Extract the [X, Y] coordinate from the center of the cell holding the provided text.  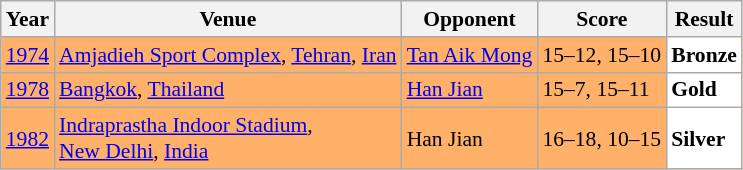
Year [28, 19]
Amjadieh Sport Complex, Tehran, Iran [228, 55]
Venue [228, 19]
Result [704, 19]
Bronze [704, 55]
Silver [704, 138]
Score [602, 19]
Gold [704, 90]
Tan Aik Mong [470, 55]
Indraprastha Indoor Stadium, New Delhi, India [228, 138]
15–12, 15–10 [602, 55]
1982 [28, 138]
16–18, 10–15 [602, 138]
1974 [28, 55]
Opponent [470, 19]
1978 [28, 90]
Bangkok, Thailand [228, 90]
15–7, 15–11 [602, 90]
